Identify which cell holds the provided text, then report its [x, y] central coordinate. 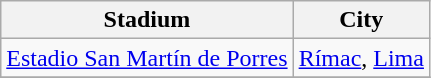
Rímac, Lima [361, 58]
Stadium [147, 20]
City [361, 20]
Estadio San Martín de Porres [147, 58]
